Capture the cell that displays the provided text and extract its (x, y) central coordinate. 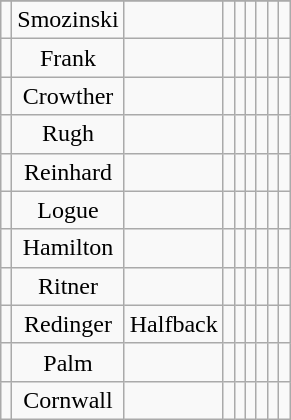
Frank (68, 58)
Palm (68, 362)
Redinger (68, 324)
Logue (68, 210)
Hamilton (68, 248)
Halfback (174, 324)
Smozinski (68, 20)
Reinhard (68, 172)
Cornwall (68, 400)
Ritner (68, 286)
Rugh (68, 134)
Crowther (68, 96)
